From the cell containing the given text, extract its center point as [X, Y] coordinate. 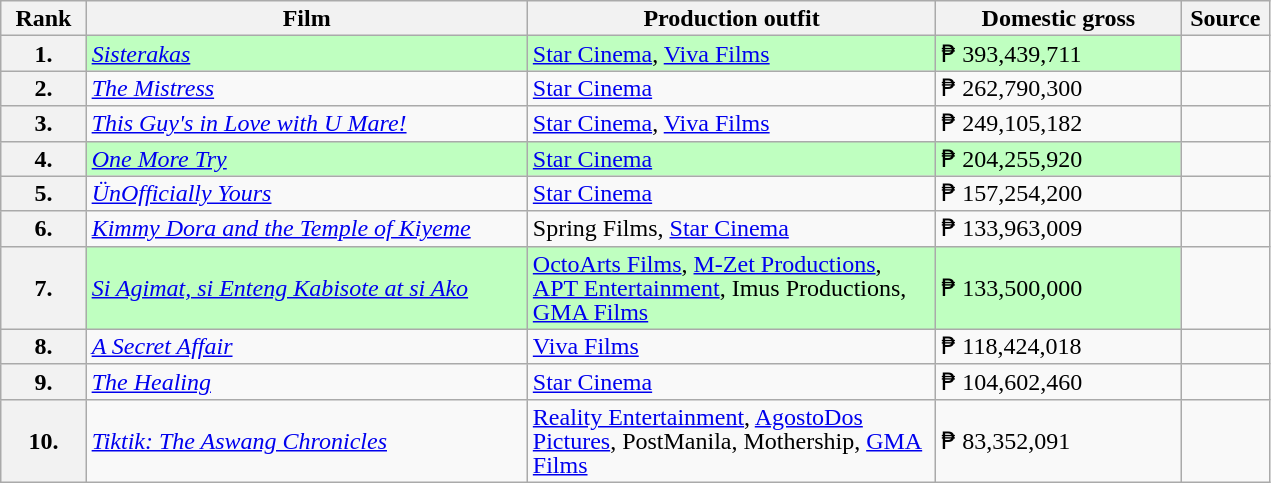
₱ 204,255,920 [1058, 158]
4. [44, 158]
Tiktik: The Aswang Chronicles [306, 440]
9. [44, 382]
Sisterakas [306, 54]
Si Agimat, si Enteng Kabisote at si Ako [306, 288]
7. [44, 288]
5. [44, 194]
2. [44, 88]
One More Try [306, 158]
This Guy's in Love with U Mare! [306, 124]
8. [44, 346]
Domestic gross [1058, 18]
Production outfit [732, 18]
₱ 133,963,009 [1058, 228]
ÜnOfficially Yours [306, 194]
₱ 104,602,460 [1058, 382]
₱ 133,500,000 [1058, 288]
Spring Films, Star Cinema [732, 228]
The Healing [306, 382]
₱ 157,254,200 [1058, 194]
6. [44, 228]
Source [1226, 18]
₱ 118,424,018 [1058, 346]
Film [306, 18]
The Mistress [306, 88]
Reality Entertainment, AgostoDos Pictures, PostManila, Mothership, GMA Films [732, 440]
1. [44, 54]
10. [44, 440]
Kimmy Dora and the Temple of Kiyeme [306, 228]
A Secret Affair [306, 346]
₱ 262,790,300 [1058, 88]
OctoArts Films, M-Zet Productions, APT Entertainment, Imus Productions, GMA Films [732, 288]
Rank [44, 18]
₱ 393,439,711 [1058, 54]
₱ 249,105,182 [1058, 124]
3. [44, 124]
Viva Films [732, 346]
₱ 83,352,091 [1058, 440]
